Pinpoint the cell where the given text exists, returning its (x, y) midpoint coordinate. 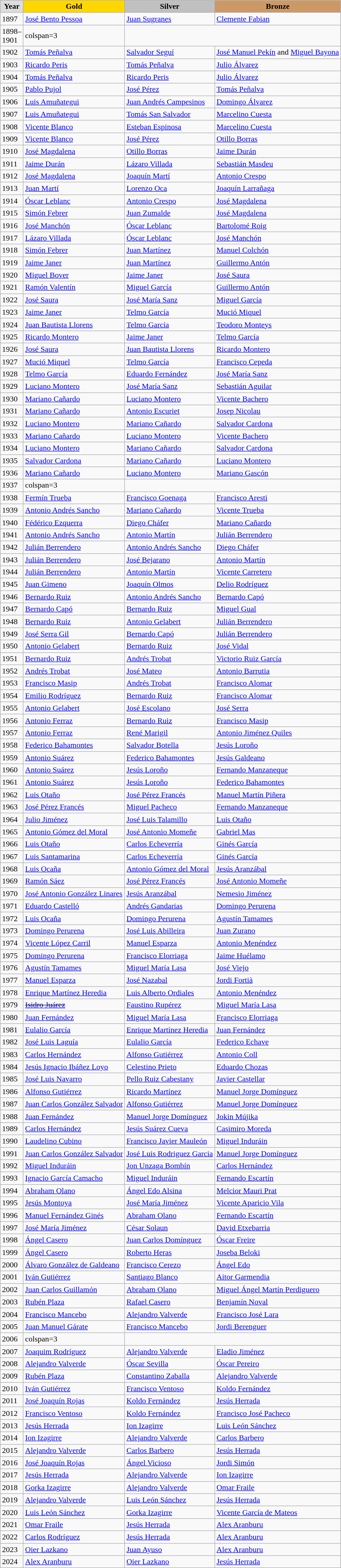
1929 (12, 386)
2019 (12, 1500)
Francisco Javier Mauleón (170, 1141)
1912 (12, 176)
Santiago Blanco (170, 1277)
Ángel Vicioso (170, 1463)
Teodoro Monteys (278, 324)
1921 (12, 287)
Bartolomé Roig (278, 226)
Manuel Fernández Ginés (74, 1215)
Vicente Trueba (278, 510)
1977 (12, 980)
1938 (12, 498)
1950 (12, 646)
1998 (12, 1240)
1935 (12, 461)
José Vidal (278, 646)
Miguel Gual (278, 609)
José Luis Abilleira (170, 931)
Francisco Goenaga (170, 498)
Silver (170, 7)
Josep Nicolau (278, 411)
1991 (12, 1154)
Óscar Pereiro (278, 1364)
Gold (74, 7)
1981 (12, 1030)
1987 (12, 1104)
1944 (12, 572)
1953 (12, 683)
2002 (12, 1289)
Óscar Freire (278, 1240)
1951 (12, 659)
1907 (12, 114)
Lorenzo Oca (170, 189)
1924 (12, 324)
1961 (12, 782)
Salvador Seguí (170, 52)
1930 (12, 399)
1928 (12, 374)
Jordi Fortià (278, 980)
2017 (12, 1475)
Joaquín Martí (170, 176)
1914 (12, 201)
Francisco Aresti (278, 498)
Luis Alberto Ordiales (170, 993)
1965 (12, 832)
Antonio Coll (278, 1054)
1922 (12, 300)
1919 (12, 263)
1931 (12, 411)
Melcior Mauri Prat (278, 1191)
Roberto Heras (170, 1252)
Eduardo Fernández (170, 374)
2013 (12, 1426)
Juan Zumalde (170, 213)
2011 (12, 1401)
Jesús Montoya (74, 1203)
José Luis Navarro (74, 1079)
1943 (12, 559)
1948 (12, 621)
Victorio Ruiz García (278, 659)
1969 (12, 881)
1973 (12, 931)
1949 (12, 634)
Juan Andrés Campesinos (170, 102)
Jon Unzaga Bombín (170, 1166)
1936 (12, 473)
1915 (12, 213)
Eladio Jiménez (278, 1351)
1992 (12, 1166)
Rafael Casero (170, 1302)
Jesús Suárez Cueva (170, 1129)
José Bento Pessoa (74, 19)
1905 (12, 89)
Ramón Sáez (74, 881)
José Serra (278, 708)
2006 (12, 1339)
Sebastián Masdeu (278, 163)
1968 (12, 869)
1976 (12, 968)
José Manuel Pekín and Miguel Bayona (278, 52)
Luis Santamarina (74, 856)
2020 (12, 1512)
Juan Martí (74, 189)
1974 (12, 943)
Casimiro Moreda (278, 1129)
1999 (12, 1252)
1897 (12, 19)
David Etxebarria (278, 1228)
Carlos Rodríguez (74, 1537)
1964 (12, 819)
1932 (12, 424)
Juan Zurano (278, 931)
Francisco Cepeda (278, 362)
Ignacio García Camacho (74, 1178)
Antonio Barrutia (278, 671)
José Luis Rodriguez Garcia (170, 1154)
Gabriel Mas (278, 832)
Salvador Botella (170, 745)
Miguel Ángel Martín Perdiguero (278, 1289)
José Mateo (170, 671)
Francisco José Pacheco (278, 1413)
1939 (12, 510)
2024 (12, 1562)
Andrés Gandarias (170, 906)
1957 (12, 733)
Constantino Zaballa (170, 1376)
2016 (12, 1463)
1988 (12, 1116)
2021 (12, 1524)
Celestino Prieto (170, 1067)
1910 (12, 151)
1954 (12, 696)
Antonio Jiménez Quiles (278, 733)
Emilio Rodríguez (74, 696)
1955 (12, 708)
1994 (12, 1191)
1993 (12, 1178)
1984 (12, 1067)
1916 (12, 226)
1980 (12, 1017)
1962 (12, 795)
Juan Carlos Domínguez (170, 1240)
César Solaun (170, 1228)
1934 (12, 448)
Joaquín Olmos (170, 584)
1979 (12, 1005)
Miguel Pacheco (170, 807)
Eduardo Castelló (74, 906)
1926 (12, 349)
1966 (12, 844)
1940 (12, 522)
Faustino Rupérez (170, 1005)
Delio Rodríguez (278, 584)
1983 (12, 1054)
Ángel Edo Alsina (170, 1191)
2009 (12, 1376)
Nemesio Jiménez (278, 894)
Clemente Fabian (278, 19)
1946 (12, 597)
2005 (12, 1326)
1970 (12, 894)
2023 (12, 1549)
Vicente Carretero (278, 572)
2008 (12, 1364)
Miguel Bover (74, 275)
Tomás San Salvador (170, 114)
1956 (12, 720)
2001 (12, 1277)
2018 (12, 1487)
Ricardo Martínez (170, 1091)
Isidro Juárez (74, 1005)
Joseba Beloki (278, 1252)
Fermín Trueba (74, 498)
Juan Sugranes (170, 19)
2012 (12, 1413)
Aitor Garmendia (278, 1277)
1917 (12, 238)
1975 (12, 955)
Eduardo Chozas (278, 1067)
Juan Ayuso (170, 1549)
1985 (12, 1079)
Juan Gimeno (74, 584)
Manuel Martín Piñera (278, 795)
Jaime Huélamo (278, 955)
1989 (12, 1129)
José Luis Talamillo (170, 819)
2004 (12, 1314)
Joaquín Larrañaga (278, 189)
1945 (12, 584)
Manuel Colchón (278, 250)
Jesús Ignacio Ibáñez Loyo (74, 1067)
Federico Echave (278, 1042)
Sebastián Aguilar (278, 386)
1920 (12, 275)
1972 (12, 918)
1959 (12, 758)
Domingo Álvarez (278, 102)
José Escolano (170, 708)
1903 (12, 65)
2014 (12, 1438)
1947 (12, 609)
1971 (12, 906)
Álvaro González de Galdeano (74, 1265)
1978 (12, 993)
Vicente Aparicio Vila (278, 1203)
1967 (12, 856)
1996 (12, 1215)
1904 (12, 77)
Esteban Espinosa (170, 126)
1925 (12, 337)
1990 (12, 1141)
1933 (12, 436)
Francisco José Lara (278, 1314)
1997 (12, 1228)
2015 (12, 1450)
1958 (12, 745)
Joaquim Rodríguez (74, 1351)
1982 (12, 1042)
Juan Carlos Guillamón (74, 1289)
1918 (12, 250)
René Marigil (170, 733)
1963 (12, 807)
Benjamín Noval (278, 1302)
1908 (12, 126)
Vicente López Carril (74, 943)
1941 (12, 535)
José Antonio González Linares (74, 894)
1923 (12, 312)
José Serra Gil (74, 634)
1927 (12, 362)
Fédérico Ezquerra (74, 522)
Ramón Valentín (74, 287)
Óscar Sevilla (170, 1364)
1995 (12, 1203)
1911 (12, 163)
2010 (12, 1389)
Francisco Cerezo (170, 1265)
Antonio Escuriet (170, 411)
1902 (12, 52)
Juan Manuel Gárate (74, 1326)
Pello Ruiz Cabestany (170, 1079)
1913 (12, 189)
Julio Jiménez (74, 819)
1909 (12, 139)
Vicente García de Mateos (278, 1512)
José Luis Laguía (74, 1042)
2007 (12, 1351)
Year (12, 7)
2000 (12, 1265)
1898–1901 (12, 36)
Jokin Mújika (278, 1116)
1960 (12, 770)
1952 (12, 671)
Mariano Gascón (278, 473)
Jesús Galdeano (278, 758)
2022 (12, 1537)
1942 (12, 547)
José Bejarano (170, 559)
2003 (12, 1302)
Laudelino Cubino (74, 1141)
José Viejo (278, 968)
Pablo Pujol (74, 89)
Ángel Edo (278, 1265)
Jordi Simón (278, 1463)
Javier Castellar (278, 1079)
1906 (12, 102)
1986 (12, 1091)
1937 (12, 485)
José Nazabal (170, 980)
Jordi Berenguer (278, 1326)
Bronze (278, 7)
